Search for the cell housing the specified text and yield its (x, y) center coordinate. 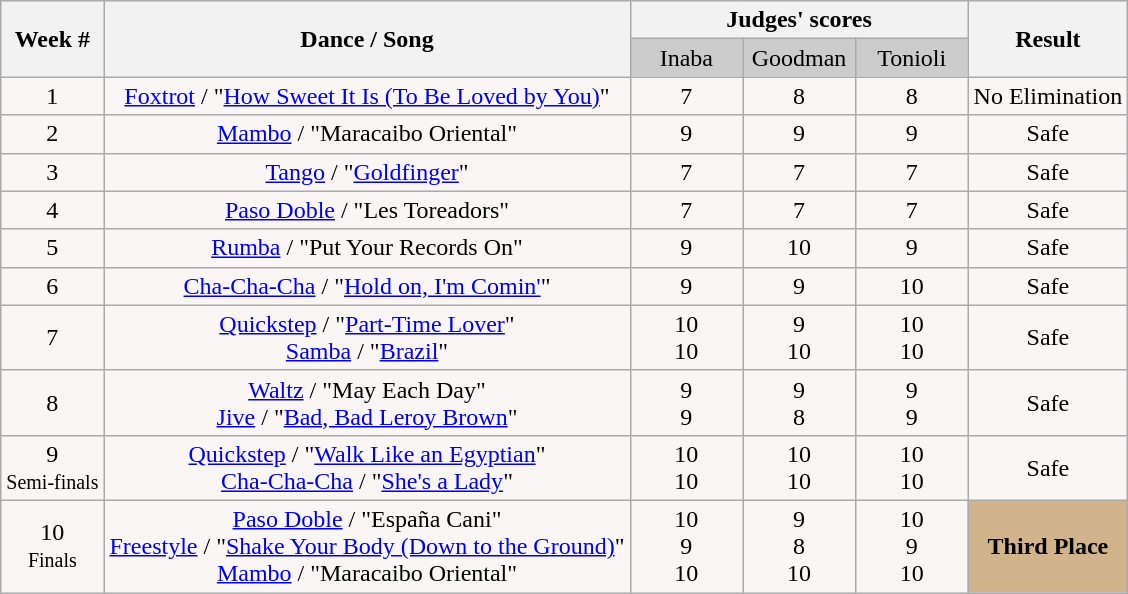
2 (52, 134)
Dance / Song (367, 39)
9810 (800, 546)
1 (52, 96)
4 (52, 210)
3 (52, 172)
Third Place (1048, 546)
Paso Doble / "España Cani"Freestyle / "Shake Your Body (Down to the Ground)"Mambo / "Maracaibo Oriental" (367, 546)
Cha-Cha-Cha / "Hold on, I'm Comin'" (367, 286)
Waltz / "May Each Day"Jive / "Bad, Bad Leroy Brown" (367, 402)
10Finals (52, 546)
Paso Doble / "Les Toreadors" (367, 210)
Tango / "Goldfinger" (367, 172)
6 (52, 286)
Foxtrot / "How Sweet It Is (To Be Loved by You)" (367, 96)
Quickstep / "Part-Time Lover"Samba / "Brazil" (367, 338)
Result (1048, 39)
5 (52, 248)
9 10 (800, 338)
Quickstep / "Walk Like an Egyptian"Cha-Cha-Cha / "She's a Lady" (367, 468)
Inaba (686, 58)
98 (800, 402)
9Semi-finals (52, 468)
Tonioli (912, 58)
Mambo / "Maracaibo Oriental" (367, 134)
Week # (52, 39)
Judges' scores (799, 20)
No Elimination (1048, 96)
Rumba / "Put Your Records On" (367, 248)
Goodman (800, 58)
